Return [x, y] of the center of cell containing provided text 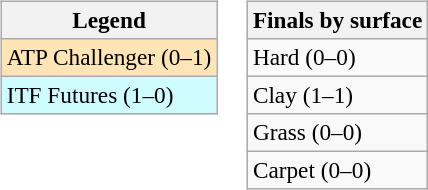
ATP Challenger (0–1) [108, 57]
Carpet (0–0) [337, 171]
Hard (0–0) [337, 57]
Finals by surface [337, 20]
Clay (1–1) [337, 95]
Legend [108, 20]
Grass (0–0) [337, 133]
ITF Futures (1–0) [108, 95]
